Output the [x, y] coordinate of the center of the cell containing the given text.  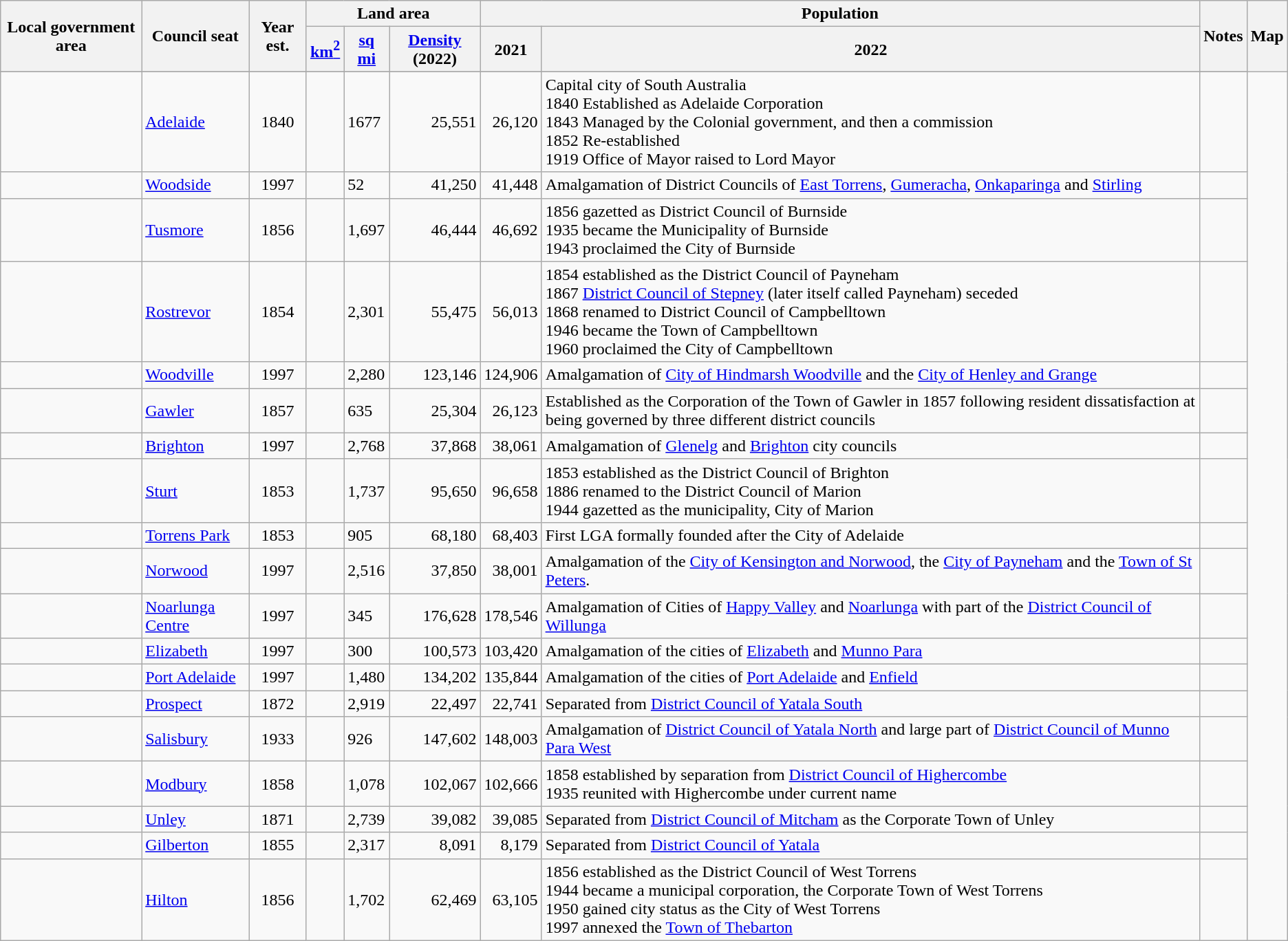
Amalgamation of Glenelg and Brighton city councils [871, 446]
26,120 [511, 122]
1871 [278, 819]
Noarlunga Centre [195, 615]
102,067 [435, 784]
1872 [278, 704]
1,480 [367, 678]
Woodville [195, 375]
Sturt [195, 490]
41,250 [435, 185]
62,469 [435, 900]
102,666 [511, 784]
135,844 [511, 678]
103,420 [511, 651]
Amalgamation of Cities of Happy Valley and Noarlunga with part of the District Council of Willunga [871, 615]
Amalgamation of the cities of Elizabeth and Munno Para [871, 651]
sq mi [367, 50]
926 [367, 739]
Tusmore [195, 230]
41,448 [511, 185]
Adelaide [195, 122]
55,475 [435, 312]
Separated from District Council of Yatala South [871, 704]
Land area [394, 14]
Gilberton [195, 845]
Population [840, 14]
Hilton [195, 900]
37,868 [435, 446]
1854 [278, 312]
2,739 [367, 819]
Gawler [195, 410]
56,013 [511, 312]
22,741 [511, 704]
Map [1267, 36]
25,551 [435, 122]
1,078 [367, 784]
Unley [195, 819]
8,179 [511, 845]
Prospect [195, 704]
123,146 [435, 375]
635 [367, 410]
63,105 [511, 900]
Brighton [195, 446]
Separated from District Council of Yatala [871, 845]
8,091 [435, 845]
1858 established by separation from District Council of Highercombe1935 reunited with Highercombe under current name [871, 784]
2021 [511, 50]
Woodside [195, 185]
25,304 [435, 410]
Port Adelaide [195, 678]
Amalgamation of the cities of Port Adelaide and Enfield [871, 678]
124,906 [511, 375]
1856 gazetted as District Council of Burnside1935 became the Municipality of Burnside1943 proclaimed the City of Burnside [871, 230]
178,546 [511, 615]
148,003 [511, 739]
38,061 [511, 446]
Amalgamation of the City of Kensington and Norwood, the City of Payneham and the Town of St Peters. [871, 571]
1853 established as the District Council of Brighton1886 renamed to the District Council of Marion1944 gazetted as the municipality, City of Marion [871, 490]
96,658 [511, 490]
Year est. [278, 36]
Modbury [195, 784]
38,001 [511, 571]
39,082 [435, 819]
22,497 [435, 704]
345 [367, 615]
52 [367, 185]
Amalgamation of District Council of Yatala North and large part of District Council of Munno Para West [871, 739]
2,516 [367, 571]
Elizabeth [195, 651]
km2 [325, 50]
2,919 [367, 704]
1677 [367, 122]
Rostrevor [195, 312]
Density (2022) [435, 50]
Local government area [72, 36]
39,085 [511, 819]
1933 [278, 739]
2022 [871, 50]
Torrens Park [195, 535]
300 [367, 651]
2,280 [367, 375]
1840 [278, 122]
26,123 [511, 410]
1,702 [367, 900]
Amalgamation of District Councils of East Torrens, Gumeracha, Onkaparinga and Stirling [871, 185]
First LGA formally founded after the City of Adelaide [871, 535]
147,602 [435, 739]
176,628 [435, 615]
134,202 [435, 678]
100,573 [435, 651]
1855 [278, 845]
Separated from District Council of Mitcham as the Corporate Town of Unley [871, 819]
Norwood [195, 571]
95,650 [435, 490]
1857 [278, 410]
68,403 [511, 535]
2,317 [367, 845]
37,850 [435, 571]
1858 [278, 784]
Salisbury [195, 739]
68,180 [435, 535]
2,301 [367, 312]
Notes [1223, 36]
Council seat [195, 36]
905 [367, 535]
1,737 [367, 490]
46,692 [511, 230]
2,768 [367, 446]
1,697 [367, 230]
Amalgamation of City of Hindmarsh Woodville and the City of Henley and Grange [871, 375]
46,444 [435, 230]
